Pinpoint the cell where the given text exists, returning its (x, y) midpoint coordinate. 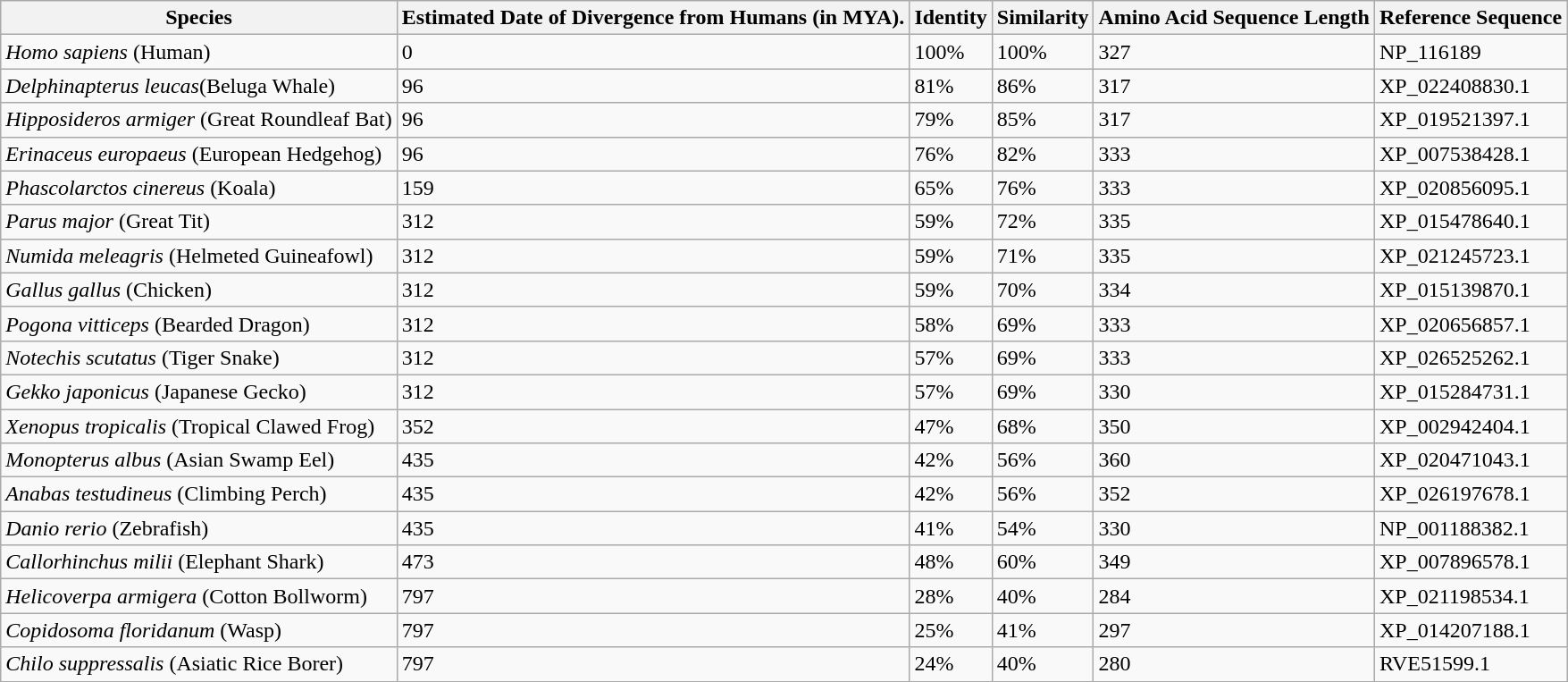
Callorhinchus milii (Elephant Shark) (198, 562)
Amino Acid Sequence Length (1234, 18)
Helicoverpa armigera (Cotton Bollworm) (198, 596)
XP_007896578.1 (1471, 562)
XP_022408830.1 (1471, 86)
47% (951, 426)
68% (1043, 426)
72% (1043, 222)
XP_026197678.1 (1471, 494)
297 (1234, 630)
Phascolarctos cinereus (Koala) (198, 188)
Identity (951, 18)
NP_116189 (1471, 52)
81% (951, 86)
473 (653, 562)
28% (951, 596)
284 (1234, 596)
65% (951, 188)
25% (951, 630)
24% (951, 664)
Hipposideros armiger (Great Roundleaf Bat) (198, 120)
Similarity (1043, 18)
Xenopus tropicalis (Tropical Clawed Frog) (198, 426)
Erinaceus europaeus (European Hedgehog) (198, 154)
Gekko japonicus (Japanese Gecko) (198, 392)
0 (653, 52)
XP_019521397.1 (1471, 120)
Homo sapiens (Human) (198, 52)
334 (1234, 290)
Delphinapterus leucas(Beluga Whale) (198, 86)
RVE51599.1 (1471, 664)
XP_015284731.1 (1471, 392)
XP_020656857.1 (1471, 324)
82% (1043, 154)
Anabas testudineus (Climbing Perch) (198, 494)
70% (1043, 290)
Gallus gallus (Chicken) (198, 290)
350 (1234, 426)
Monopterus albus (Asian Swamp Eel) (198, 460)
85% (1043, 120)
XP_015478640.1 (1471, 222)
48% (951, 562)
XP_021198534.1 (1471, 596)
Parus major (Great Tit) (198, 222)
Reference Sequence (1471, 18)
280 (1234, 664)
XP_026525262.1 (1471, 358)
79% (951, 120)
Estimated Date of Divergence from Humans (in MYA). (653, 18)
60% (1043, 562)
327 (1234, 52)
71% (1043, 256)
349 (1234, 562)
Pogona vitticeps (Bearded Dragon) (198, 324)
58% (951, 324)
XP_002942404.1 (1471, 426)
XP_015139870.1 (1471, 290)
Danio rerio (Zebrafish) (198, 528)
Notechis scutatus (Tiger Snake) (198, 358)
Numida meleagris (Helmeted Guineafowl) (198, 256)
XP_007538428.1 (1471, 154)
Species (198, 18)
XP_014207188.1 (1471, 630)
NP_001188382.1 (1471, 528)
Chilo suppressalis (Asiatic Rice Borer) (198, 664)
XP_021245723.1 (1471, 256)
159 (653, 188)
360 (1234, 460)
54% (1043, 528)
XP_020471043.1 (1471, 460)
XP_020856095.1 (1471, 188)
86% (1043, 86)
Copidosoma floridanum (Wasp) (198, 630)
